Return the [X, Y] coordinate for the center point of the cell that contains the specified text.  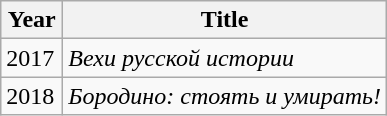
Бородино: стоять и умирать! [225, 96]
Year [32, 20]
Вехи русской истории [225, 58]
2018 [32, 96]
2017 [32, 58]
Title [225, 20]
